Search for the cell housing the specified text and yield its [X, Y] center coordinate. 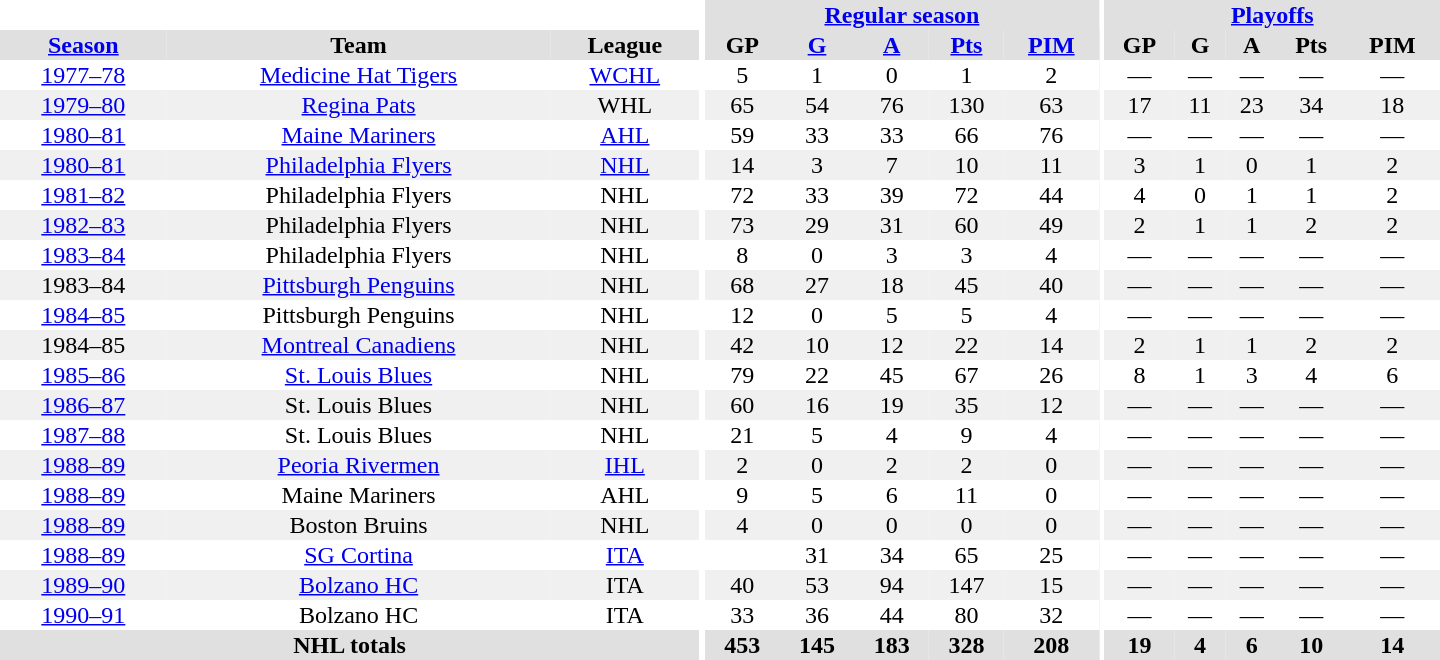
25 [1052, 555]
23 [1252, 105]
NHL totals [350, 645]
36 [818, 615]
SG Cortina [359, 555]
145 [818, 645]
130 [966, 105]
42 [742, 345]
WCHL [624, 75]
League [624, 45]
453 [742, 645]
21 [742, 435]
79 [742, 375]
1979–80 [84, 105]
80 [966, 615]
16 [818, 405]
Medicine Hat Tigers [359, 75]
27 [818, 285]
1982–83 [84, 225]
35 [966, 405]
1987–88 [84, 435]
63 [1052, 105]
1981–82 [84, 195]
26 [1052, 375]
WHL [624, 105]
183 [892, 645]
7 [892, 165]
1977–78 [84, 75]
Boston Bruins [359, 525]
208 [1052, 645]
Playoffs [1272, 15]
IHL [624, 465]
1986–87 [84, 405]
54 [818, 105]
147 [966, 585]
67 [966, 375]
59 [742, 135]
1985–86 [84, 375]
17 [1140, 105]
1990–91 [84, 615]
39 [892, 195]
Season [84, 45]
73 [742, 225]
49 [1052, 225]
94 [892, 585]
53 [818, 585]
66 [966, 135]
29 [818, 225]
Regular season [902, 15]
Team [359, 45]
68 [742, 285]
15 [1052, 585]
Regina Pats [359, 105]
1989–90 [84, 585]
328 [966, 645]
32 [1052, 615]
Montreal Canadiens [359, 345]
Peoria Rivermen [359, 465]
